Output the (x, y) coordinate of the center of the cell containing the given text.  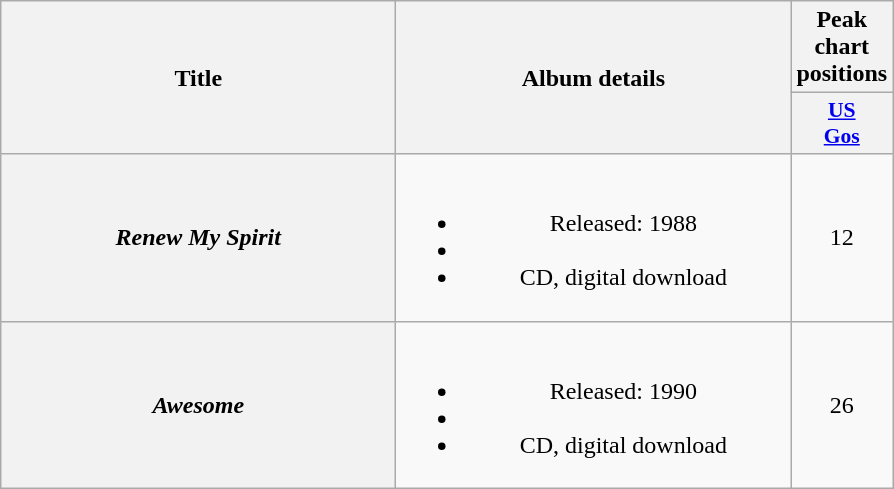
Album details (594, 78)
12 (842, 238)
USGos (842, 124)
Title (198, 78)
Awesome (198, 404)
Renew My Spirit (198, 238)
26 (842, 404)
Peak chart positions (842, 47)
Released: 1988CD, digital download (594, 238)
Released: 1990CD, digital download (594, 404)
